From the cell containing the given text, extract its center point as (x, y) coordinate. 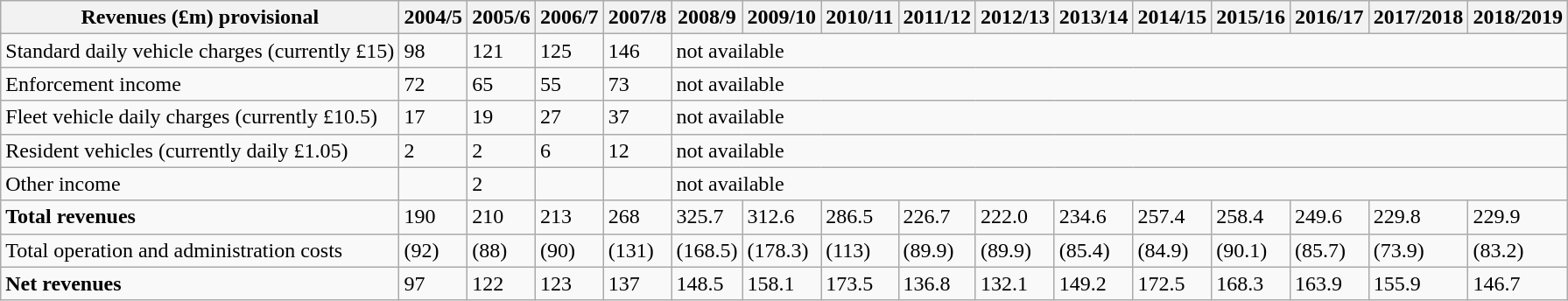
(178.3) (782, 250)
(84.9) (1172, 250)
173.5 (860, 283)
121 (502, 51)
168.3 (1251, 283)
27 (569, 117)
137 (637, 283)
(113) (860, 250)
(88) (502, 250)
2016/17 (1329, 17)
Other income (200, 184)
Total operation and administration costs (200, 250)
163.9 (1329, 283)
210 (502, 217)
Revenues (£m) provisional (200, 17)
123 (569, 283)
(90.1) (1251, 250)
146.7 (1518, 283)
6 (569, 150)
213 (569, 217)
132.1 (1015, 283)
Resident vehicles (currently daily £1.05) (200, 150)
(85.4) (1093, 250)
97 (433, 283)
268 (637, 217)
72 (433, 84)
Net revenues (200, 283)
(92) (433, 250)
2005/6 (502, 17)
172.5 (1172, 283)
122 (502, 283)
98 (433, 51)
229.9 (1518, 217)
136.8 (937, 283)
148.5 (707, 283)
2017/2018 (1418, 17)
2004/5 (433, 17)
2009/10 (782, 17)
229.8 (1418, 217)
2011/12 (937, 17)
Total revenues (200, 217)
222.0 (1015, 217)
Fleet vehicle daily charges (currently £10.5) (200, 117)
37 (637, 117)
(131) (637, 250)
312.6 (782, 217)
17 (433, 117)
55 (569, 84)
286.5 (860, 217)
Enforcement income (200, 84)
2018/2019 (1518, 17)
(90) (569, 250)
Standard daily vehicle charges (currently £15) (200, 51)
(85.7) (1329, 250)
(73.9) (1418, 250)
2008/9 (707, 17)
19 (502, 117)
158.1 (782, 283)
2006/7 (569, 17)
258.4 (1251, 217)
2014/15 (1172, 17)
146 (637, 51)
73 (637, 84)
149.2 (1093, 283)
(83.2) (1518, 250)
(168.5) (707, 250)
190 (433, 217)
325.7 (707, 217)
155.9 (1418, 283)
125 (569, 51)
65 (502, 84)
234.6 (1093, 217)
12 (637, 150)
2013/14 (1093, 17)
2007/8 (637, 17)
2010/11 (860, 17)
226.7 (937, 217)
249.6 (1329, 217)
2012/13 (1015, 17)
2015/16 (1251, 17)
257.4 (1172, 217)
